Identify which cell holds the provided text, then report its [X, Y] central coordinate. 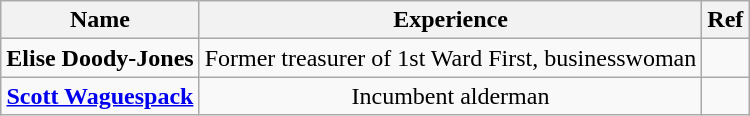
Ref [726, 20]
Elise Doody-Jones [100, 58]
Former treasurer of 1st Ward First, businesswoman [450, 58]
Experience [450, 20]
Name [100, 20]
Scott Waguespack [100, 96]
Incumbent alderman [450, 96]
